Scan for the cell matching the given text and deliver its (x, y) coordinate at center. 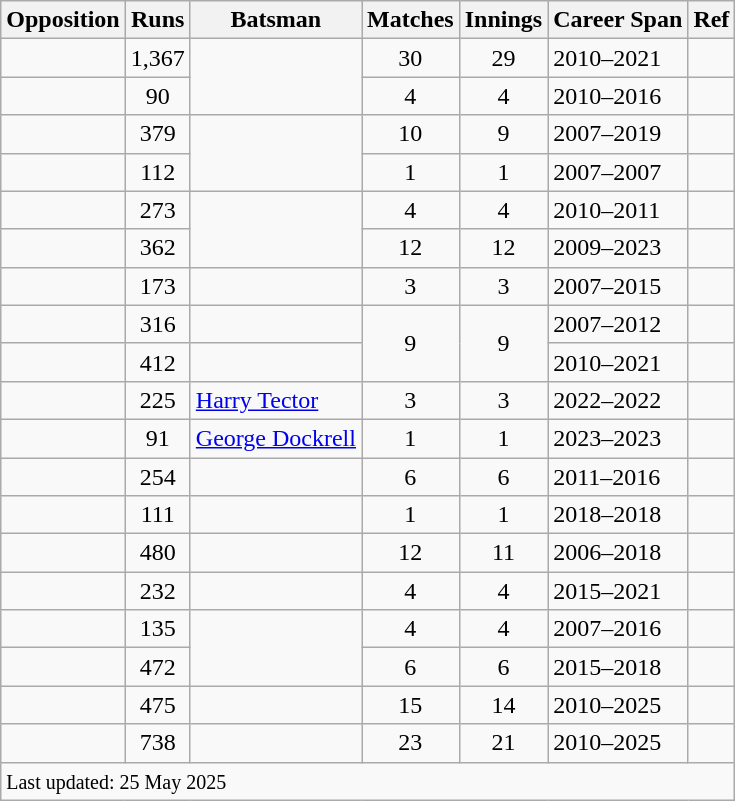
2011–2016 (618, 477)
412 (158, 362)
475 (158, 705)
2023–2023 (618, 438)
362 (158, 248)
480 (158, 553)
2009–2023 (618, 248)
2022–2022 (618, 400)
23 (411, 743)
George Dockrell (276, 438)
Matches (411, 20)
2010–2011 (618, 210)
Batsman (276, 20)
173 (158, 286)
Innings (503, 20)
273 (158, 210)
Ref (712, 20)
14 (503, 705)
2018–2018 (618, 515)
254 (158, 477)
2007–2016 (618, 629)
2015–2018 (618, 667)
472 (158, 667)
111 (158, 515)
30 (411, 58)
10 (411, 134)
91 (158, 438)
Opposition (63, 20)
15 (411, 705)
2015–2021 (618, 591)
112 (158, 172)
738 (158, 743)
90 (158, 96)
2007–2012 (618, 324)
Career Span (618, 20)
Runs (158, 20)
Harry Tector (276, 400)
379 (158, 134)
2007–2007 (618, 172)
Last updated: 25 May 2025 (368, 781)
1,367 (158, 58)
2006–2018 (618, 553)
2007–2019 (618, 134)
225 (158, 400)
232 (158, 591)
2007–2015 (618, 286)
316 (158, 324)
2010–2016 (618, 96)
135 (158, 629)
21 (503, 743)
11 (503, 553)
29 (503, 58)
